Extract the [X, Y] coordinate from the center of the cell holding the provided text.  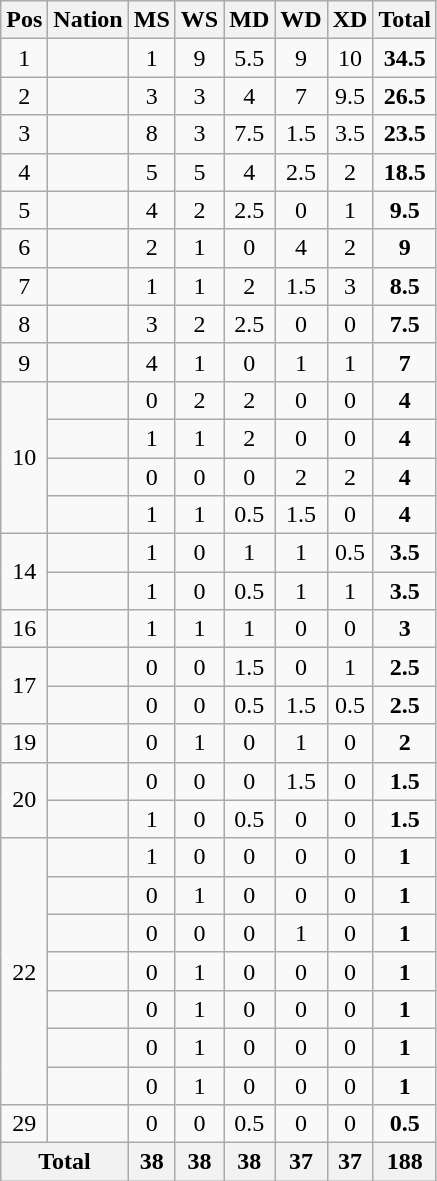
18.5 [405, 172]
14 [24, 572]
WS [199, 20]
19 [24, 743]
XD [350, 20]
29 [24, 1124]
26.5 [405, 96]
8.5 [405, 286]
Pos [24, 20]
6 [24, 248]
20 [24, 800]
Nation [88, 20]
5.5 [250, 58]
188 [405, 1162]
17 [24, 686]
MS [152, 20]
34.5 [405, 58]
23.5 [405, 134]
22 [24, 971]
16 [24, 629]
MD [250, 20]
WD [301, 20]
